Pinpoint the cell where the given text exists, returning its (X, Y) midpoint coordinate. 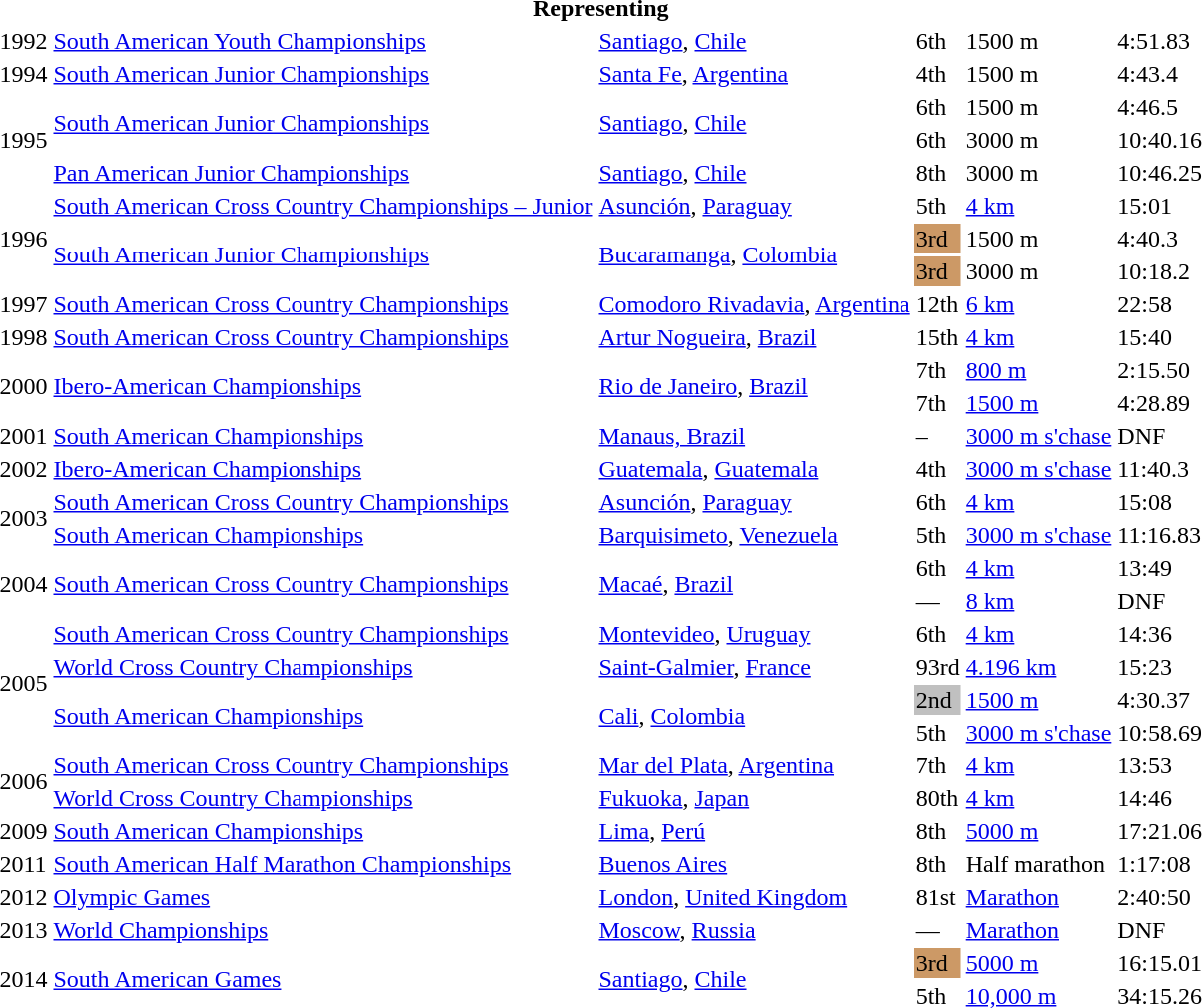
Saint-Galmier, France (755, 667)
South American Half Marathon Championships (323, 864)
2nd (938, 700)
London, United Kingdom (755, 897)
Barquisimeto, Venezuela (755, 535)
81st (938, 897)
Guatemala, Guatemala (755, 469)
Cali, Colombia (755, 717)
93rd (938, 667)
– (938, 436)
Santa Fe, Argentina (755, 74)
Olympic Games (323, 897)
4.196 km (1038, 667)
Manaus, Brazil (755, 436)
Half marathon (1038, 864)
Lima, Perú (755, 831)
Pan American Junior Championships (323, 173)
Mar del Plata, Argentina (755, 765)
Buenos Aires (755, 864)
8 km (1038, 601)
Moscow, Russia (755, 930)
Comodoro Rivadavia, Argentina (755, 304)
World Championships (323, 930)
6 km (1038, 304)
Montevideo, Uruguay (755, 634)
12th (938, 304)
Artur Nogueira, Brazil (755, 337)
Fukuoka, Japan (755, 798)
Rio de Janeiro, Brazil (755, 387)
80th (938, 798)
Macaé, Brazil (755, 585)
South American Youth Championships (323, 41)
South American Cross Country Championships – Junior (323, 206)
Bucaramanga, Colombia (755, 255)
800 m (1038, 370)
15th (938, 337)
